Return the (X, Y) coordinate for the center point of the cell that contains the specified text.  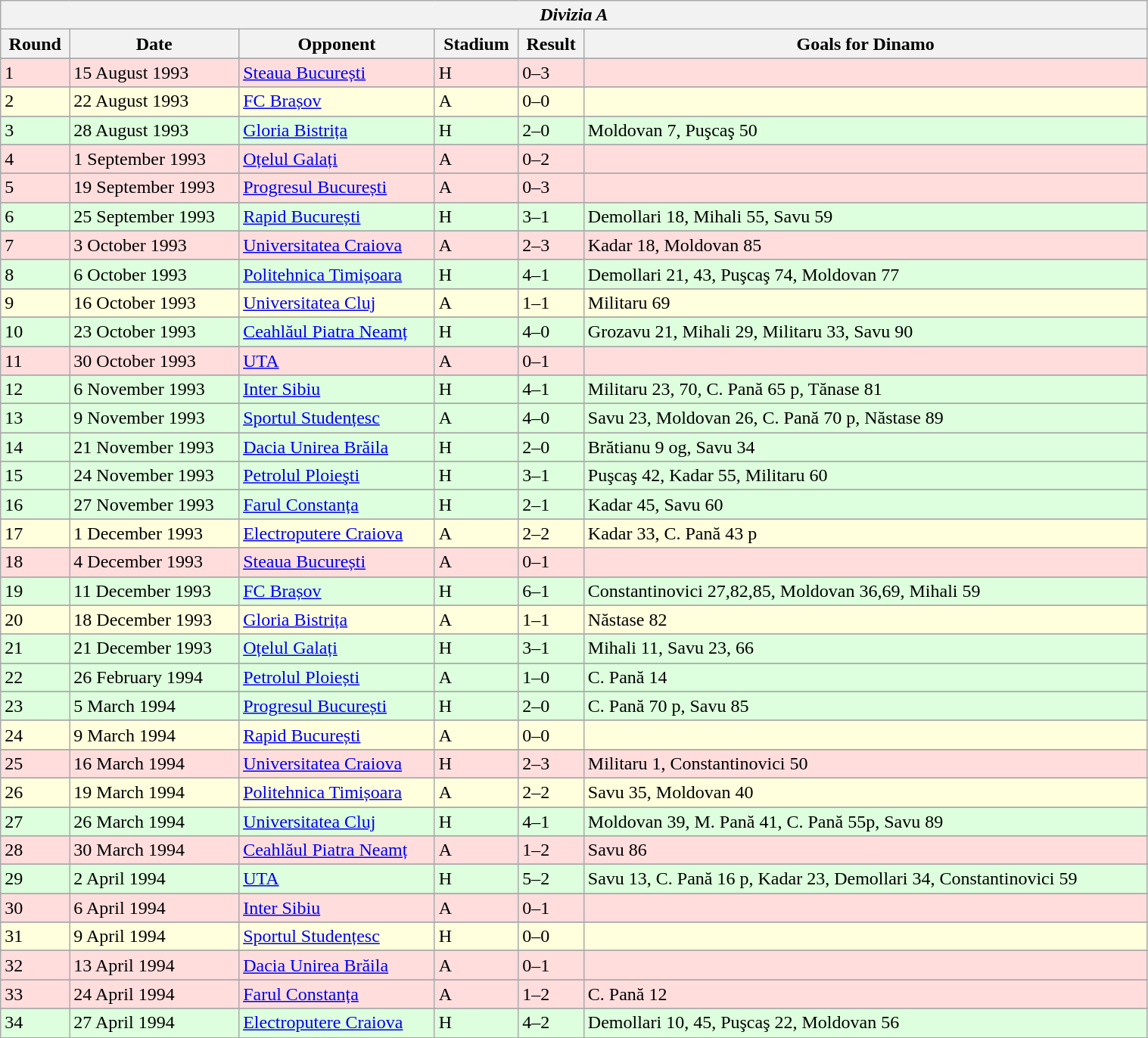
21 November 1993 (154, 447)
Militaru 23, 70, C. Pană 65 p, Tănase 81 (866, 390)
23 (35, 706)
Militaru 1, Constantinovici 50 (866, 763)
9 March 1994 (154, 735)
Date (154, 44)
27 April 1994 (154, 1023)
11 December 1993 (154, 591)
C. Pană 14 (866, 677)
Savu 35, Moldovan 40 (866, 792)
5–2 (551, 879)
22 (35, 677)
Result (551, 44)
14 (35, 447)
27 November 1993 (154, 505)
1 September 1993 (154, 159)
28 (35, 850)
4–2 (551, 1023)
22 August 1993 (154, 101)
31 (35, 937)
19 (35, 591)
30 March 1994 (154, 850)
Demollari 21, 43, Puşcaş 74, Moldovan 77 (866, 274)
13 April 1994 (154, 965)
Demollari 10, 45, Puşcaş 22, Moldovan 56 (866, 1023)
5 (35, 188)
5 March 1994 (154, 706)
Brătianu 9 og, Savu 34 (866, 447)
23 October 1993 (154, 331)
1 (35, 73)
Round (35, 44)
8 (35, 274)
25 September 1993 (154, 216)
18 December 1993 (154, 620)
2 (35, 101)
18 (35, 562)
24 April 1994 (154, 994)
9 (35, 303)
11 (35, 361)
Kadar 33, C. Pană 43 p (866, 533)
Goals for Dinamo (866, 44)
33 (35, 994)
Puşcaş 42, Kadar 55, Militaru 60 (866, 476)
Savu 13, C. Pană 16 p, Kadar 23, Demollari 34, Constantinovici 59 (866, 879)
C. Pană 12 (866, 994)
21 (35, 648)
17 (35, 533)
32 (35, 965)
12 (35, 390)
Petrolul Ploiești (338, 677)
2 April 1994 (154, 879)
Mihali 11, Savu 23, 66 (866, 648)
Militaru 69 (866, 303)
25 (35, 763)
Kadar 18, Moldovan 85 (866, 245)
Moldovan 7, Puşcaş 50 (866, 130)
26 March 1994 (154, 821)
20 (35, 620)
Stadium (477, 44)
16 (35, 505)
0–2 (551, 159)
4 (35, 159)
26 (35, 792)
1 December 1993 (154, 533)
15 (35, 476)
9 November 1993 (154, 418)
Kadar 45, Savu 60 (866, 505)
19 September 1993 (154, 188)
10 (35, 331)
6 April 1994 (154, 908)
6 (35, 216)
34 (35, 1023)
Savu 86 (866, 850)
28 August 1993 (154, 130)
9 April 1994 (154, 937)
6 November 1993 (154, 390)
24 November 1993 (154, 476)
13 (35, 418)
19 March 1994 (154, 792)
Divizia A (574, 15)
24 (35, 735)
29 (35, 879)
3 October 1993 (154, 245)
4 December 1993 (154, 562)
Năstase 82 (866, 620)
Savu 23, Moldovan 26, C. Pană 70 p, Năstase 89 (866, 418)
Constantinovici 27,82,85, Moldovan 36,69, Mihali 59 (866, 591)
Grozavu 21, Mihali 29, Militaru 33, Savu 90 (866, 331)
3 (35, 130)
Demollari 18, Mihali 55, Savu 59 (866, 216)
30 October 1993 (154, 361)
7 (35, 245)
30 (35, 908)
21 December 1993 (154, 648)
16 March 1994 (154, 763)
6 October 1993 (154, 274)
Petrolul Ploieşti (338, 476)
15 August 1993 (154, 73)
16 October 1993 (154, 303)
1–0 (551, 677)
2–1 (551, 505)
27 (35, 821)
Moldovan 39, M. Pană 41, C. Pană 55p, Savu 89 (866, 821)
6–1 (551, 591)
Opponent (338, 44)
C. Pană 70 p, Savu 85 (866, 706)
26 February 1994 (154, 677)
